Scan for the cell matching the given text and deliver its [x, y] coordinate at center. 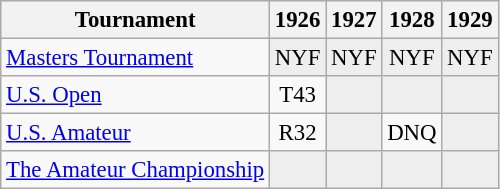
T43 [298, 95]
U.S. Amateur [136, 133]
1929 [470, 20]
1927 [354, 20]
Tournament [136, 20]
1926 [298, 20]
1928 [412, 20]
U.S. Open [136, 95]
DNQ [412, 133]
The Amateur Championship [136, 170]
R32 [298, 133]
Masters Tournament [136, 58]
